For the text-containing cell, return its midpoint in (x, y) coordinate format. 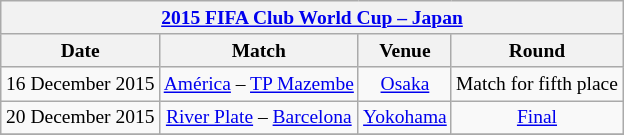
América – TP Mazembe (258, 84)
Match (258, 50)
Venue (404, 50)
Match for fifth place (536, 84)
Osaka (404, 84)
Yokohama (404, 118)
River Plate – Barcelona (258, 118)
Final (536, 118)
Date (80, 50)
2015 FIFA Club World Cup – Japan (312, 18)
20 December 2015 (80, 118)
16 December 2015 (80, 84)
Round (536, 50)
